Capture the cell that displays the provided text and extract its (x, y) central coordinate. 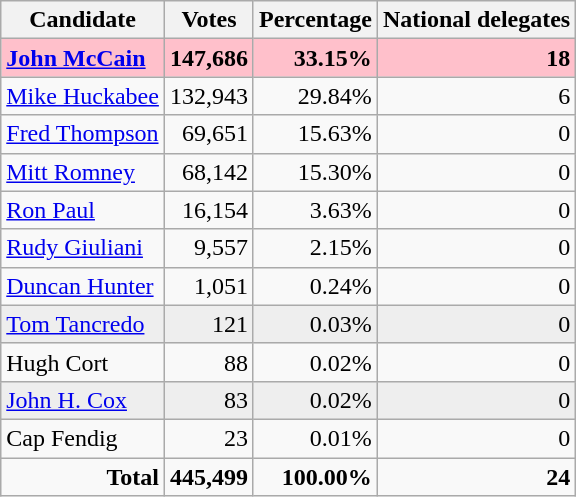
Duncan Hunter (83, 286)
0.24% (315, 286)
1,051 (208, 286)
National delegates (476, 20)
9,557 (208, 248)
445,499 (208, 477)
Fred Thompson (83, 134)
24 (476, 477)
121 (208, 324)
6 (476, 96)
Ron Paul (83, 210)
John McCain (83, 58)
Mitt Romney (83, 172)
88 (208, 362)
15.63% (315, 134)
Votes (208, 20)
15.30% (315, 172)
29.84% (315, 96)
69,651 (208, 134)
68,142 (208, 172)
3.63% (315, 210)
Percentage (315, 20)
2.15% (315, 248)
16,154 (208, 210)
0.03% (315, 324)
147,686 (208, 58)
Total (83, 477)
18 (476, 58)
Candidate (83, 20)
Mike Huckabee (83, 96)
83 (208, 400)
Cap Fendig (83, 438)
33.15% (315, 58)
Hugh Cort (83, 362)
Tom Tancredo (83, 324)
0.01% (315, 438)
John H. Cox (83, 400)
100.00% (315, 477)
Rudy Giuliani (83, 248)
23 (208, 438)
132,943 (208, 96)
